Scan for the cell matching the given text and deliver its [X, Y] coordinate at center. 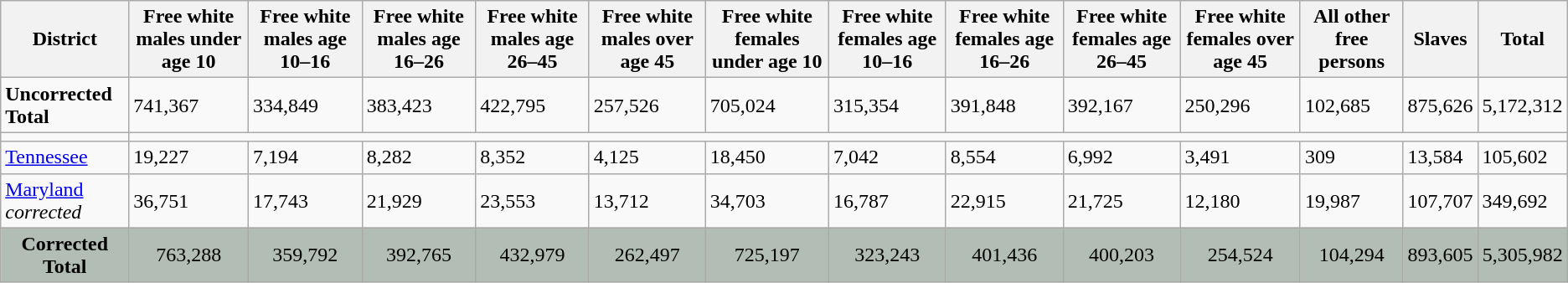
323,243 [887, 255]
19,987 [1352, 201]
21,929 [419, 201]
Maryland corrected [65, 201]
741,367 [189, 105]
104,294 [1352, 255]
359,792 [306, 255]
Free white females over age 45 [1240, 39]
391,848 [1004, 105]
13,712 [647, 201]
Free white males age 10–16 [306, 39]
4,125 [647, 157]
422,795 [533, 105]
Total [1523, 39]
383,423 [419, 105]
400,203 [1122, 255]
16,787 [887, 201]
19,227 [189, 157]
13,584 [1441, 157]
17,743 [306, 201]
257,526 [647, 105]
34,703 [767, 201]
Free white males age 16–26 [419, 39]
262,497 [647, 255]
102,685 [1352, 105]
Tennessee [65, 157]
334,849 [306, 105]
Free white males over age 45 [647, 39]
309 [1352, 157]
349,692 [1523, 201]
Slaves [1441, 39]
Free white females age 10–16 [887, 39]
Free white males age 26–45 [533, 39]
392,167 [1122, 105]
5,172,312 [1523, 105]
12,180 [1240, 201]
All other free persons [1352, 39]
315,354 [887, 105]
18,450 [767, 157]
875,626 [1441, 105]
401,436 [1004, 255]
District [65, 39]
Corrected Total [65, 255]
22,915 [1004, 201]
Free white males under age 10 [189, 39]
705,024 [767, 105]
3,491 [1240, 157]
Uncorrected Total [65, 105]
7,042 [887, 157]
Free white females under age 10 [767, 39]
105,602 [1523, 157]
392,765 [419, 255]
107,707 [1441, 201]
21,725 [1122, 201]
6,992 [1122, 157]
254,524 [1240, 255]
8,352 [533, 157]
8,282 [419, 157]
8,554 [1004, 157]
7,194 [306, 157]
763,288 [189, 255]
Free white females age 16–26 [1004, 39]
432,979 [533, 255]
23,553 [533, 201]
250,296 [1240, 105]
5,305,982 [1523, 255]
36,751 [189, 201]
893,605 [1441, 255]
725,197 [767, 255]
Free white females age 26–45 [1122, 39]
